Return (X, Y) of the center of cell containing provided text 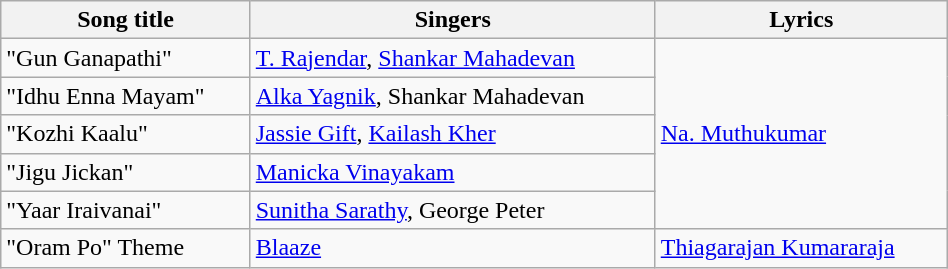
Jassie Gift, Kailash Kher (452, 134)
Lyrics (801, 20)
"Oram Po" Theme (126, 248)
T. Rajendar, Shankar Mahadevan (452, 58)
"Jigu Jickan" (126, 172)
Thiagarajan Kumararaja (801, 248)
"Kozhi Kaalu" (126, 134)
Na. Muthukumar (801, 134)
Singers (452, 20)
"Gun Ganapathi" (126, 58)
"Yaar Iraivanai" (126, 210)
Blaaze (452, 248)
Sunitha Sarathy, George Peter (452, 210)
Manicka Vinayakam (452, 172)
"Idhu Enna Mayam" (126, 96)
Song title (126, 20)
Alka Yagnik, Shankar Mahadevan (452, 96)
